Provide the (x, y) coordinate of the cell's center where the given text is located.  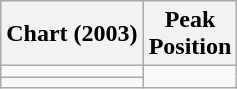
PeakPosition (190, 34)
Chart (2003) (72, 34)
